Return the [X, Y] coordinate for the center point of the cell that contains the specified text.  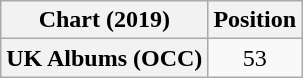
Chart (2019) [104, 20]
53 [255, 58]
Position [255, 20]
UK Albums (OCC) [104, 58]
